Extract the [x, y] coordinate from the center of the cell holding the provided text.  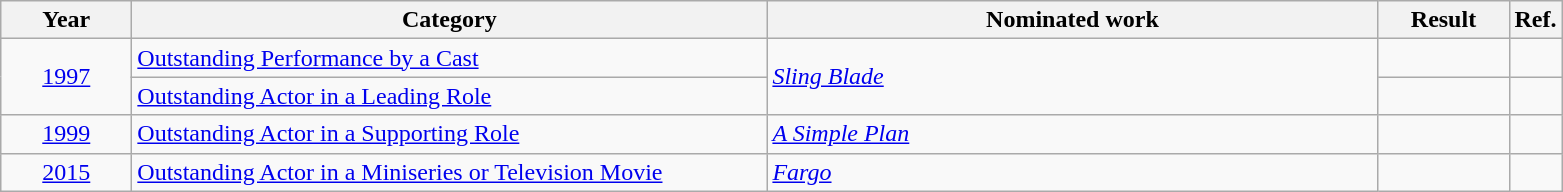
Result [1444, 20]
Year [66, 20]
Outstanding Actor in a Supporting Role [450, 134]
Sling Blade [1072, 77]
Outstanding Actor in a Miniseries or Television Movie [450, 172]
Nominated work [1072, 20]
1997 [66, 77]
Category [450, 20]
A Simple Plan [1072, 134]
1999 [66, 134]
Fargo [1072, 172]
Ref. [1536, 20]
Outstanding Actor in a Leading Role [450, 96]
2015 [66, 172]
Outstanding Performance by a Cast [450, 58]
